Return (X, Y) of the center of cell containing provided text 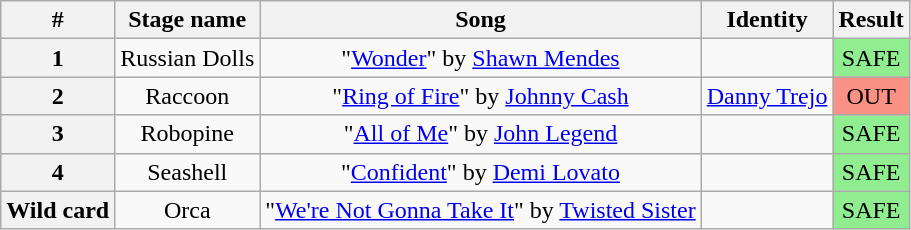
Identity (767, 20)
"We're Not Gonna Take It" by Twisted Sister (480, 210)
Wild card (58, 210)
3 (58, 134)
# (58, 20)
OUT (871, 96)
Seashell (188, 172)
Stage name (188, 20)
Orca (188, 210)
"All of Me" by John Legend (480, 134)
Russian Dolls (188, 58)
Danny Trejo (767, 96)
"Wonder" by Shawn Mendes (480, 58)
1 (58, 58)
"Ring of Fire" by Johnny Cash (480, 96)
Result (871, 20)
Raccoon (188, 96)
4 (58, 172)
Robopine (188, 134)
Song (480, 20)
2 (58, 96)
"Confident" by Demi Lovato (480, 172)
